Detect which cell encompasses the target text, then output its (X, Y) center coordinate. 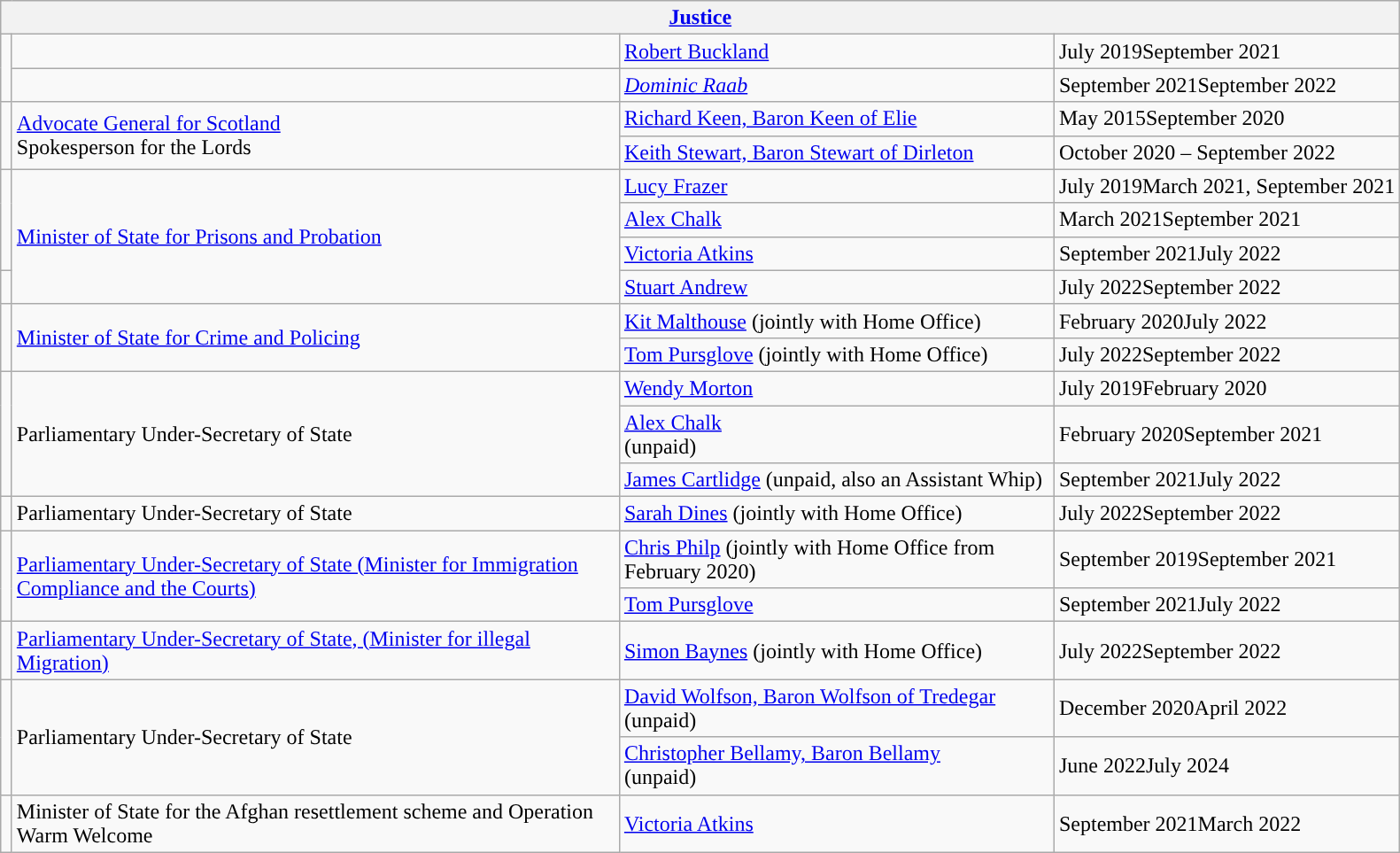
Simon Baynes (jointly with Home Office) (836, 650)
Alex Chalk (836, 220)
May 2015September 2020 (1226, 119)
Keith Stewart, Baron Stewart of Dirleton (836, 152)
July 2019March 2021, September 2021 (1226, 186)
David Wolfson, Baron Wolfson of Tredegar(unpaid) (836, 709)
Dominic Raab (836, 85)
Parliamentary Under-Secretary of State (Minister for Immigration Compliance and the Courts) (315, 576)
Chris Philp (jointly with Home Office from February 2020) (836, 560)
Richard Keen, Baron Keen of Elie (836, 119)
Parliamentary Under-Secretary of State, (Minister for illegal Migration) (315, 650)
Stuart Andrew (836, 287)
September 2019September 2021 (1226, 560)
Tom Pursglove (jointly with Home Office) (836, 354)
James Cartlidge (unpaid, also an Assistant Whip) (836, 480)
Sarah Dines (jointly with Home Office) (836, 514)
March 2021September 2021 (1226, 220)
June 2022July 2024 (1226, 765)
July 2019September 2021 (1226, 51)
February 2020September 2021 (1226, 434)
Alex Chalk (unpaid) (836, 434)
Advocate General for ScotlandSpokesperson for the Lords (315, 136)
Minister of State for the Afghan resettlement scheme and Operation Warm Welcome (315, 824)
December 2020April 2022 (1226, 709)
Minister of State for Crime and Policing (315, 337)
September 2021March 2022 (1226, 824)
Tom Pursglove (836, 605)
Kit Malthouse (jointly with Home Office) (836, 321)
Justice (700, 18)
Wendy Morton (836, 388)
Lucy Frazer (836, 186)
October 2020 – September 2022 (1226, 152)
July 2019February 2020 (1226, 388)
September 2021September 2022 (1226, 85)
February 2020July 2022 (1226, 321)
Robert Buckland (836, 51)
Christopher Bellamy, Baron Bellamy (unpaid) (836, 765)
Minister of State for Prisons and Probation (315, 237)
